Return the (X, Y) coordinate for the center point of the cell that contains the specified text.  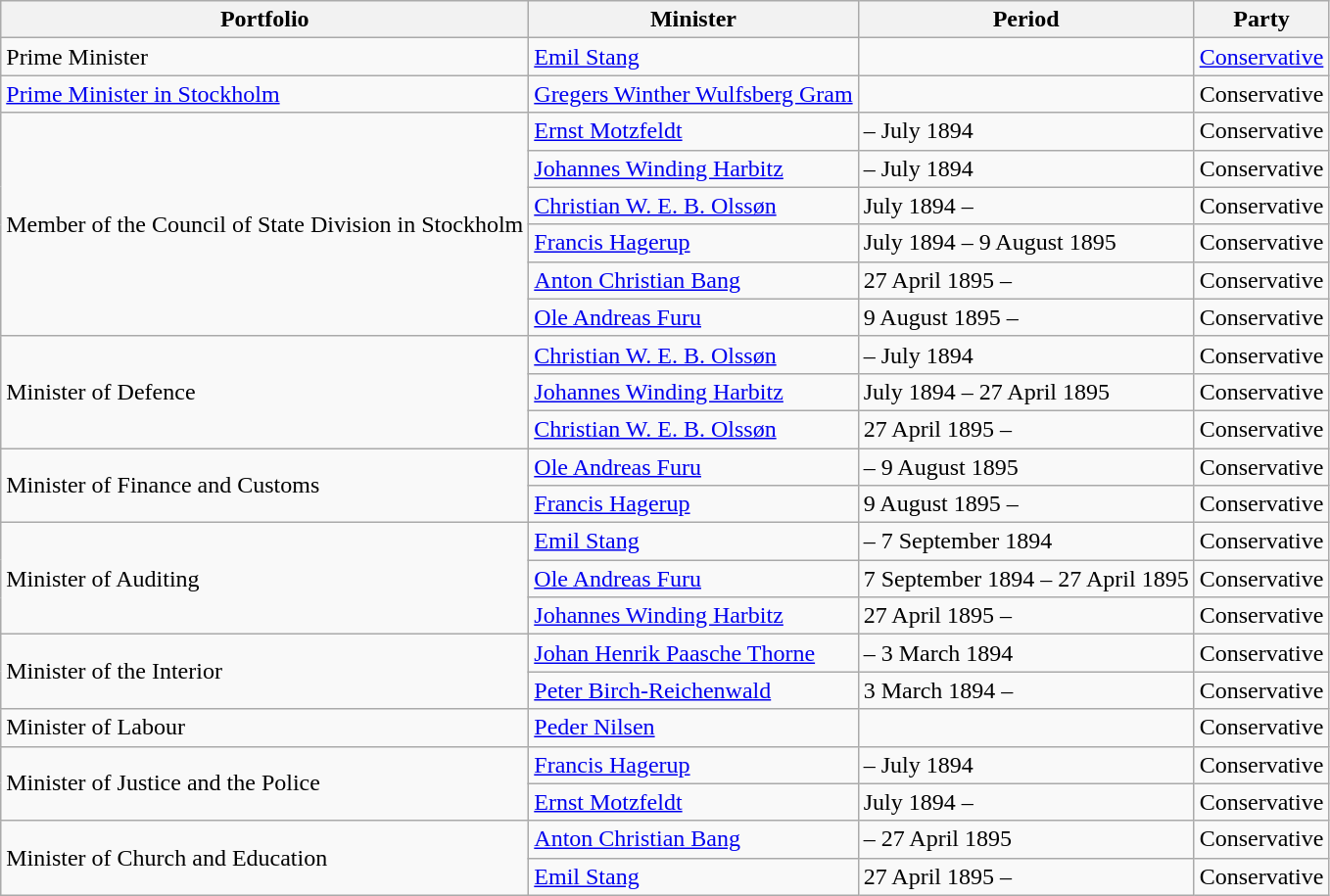
Johan Henrik Paasche Thorne (693, 653)
Period (1026, 20)
Prime Minister (264, 57)
3 March 1894 – (1026, 690)
Member of the Council of State Division in Stockholm (264, 224)
Minister of Church and Education (264, 858)
7 September 1894 – 27 April 1895 (1026, 579)
– 27 April 1895 (1026, 839)
Minister of Defence (264, 392)
Minister of Auditing (264, 579)
Prime Minister in Stockholm (264, 94)
July 1894 – 27 April 1895 (1026, 392)
Minister of Justice and the Police (264, 783)
Party (1261, 20)
Gregers Winther Wulfsberg Gram (693, 94)
Minister of Finance and Customs (264, 486)
Peter Birch-Reichenwald (693, 690)
Portfolio (264, 20)
– 9 August 1895 (1026, 467)
July 1894 – 9 August 1895 (1026, 243)
Peder Nilsen (693, 728)
– 3 March 1894 (1026, 653)
Minister of the Interior (264, 672)
– 7 September 1894 (1026, 542)
Minister of Labour (264, 728)
Minister (693, 20)
